Scan for the cell matching the given text and deliver its (X, Y) coordinate at center. 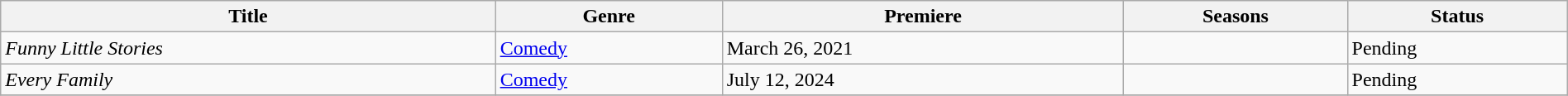
July 12, 2024 (923, 79)
Seasons (1236, 17)
Genre (609, 17)
Every Family (248, 79)
March 26, 2021 (923, 48)
Funny Little Stories (248, 48)
Premiere (923, 17)
Status (1457, 17)
Title (248, 17)
